Detect which cell encompasses the target text, then output its [X, Y] center coordinate. 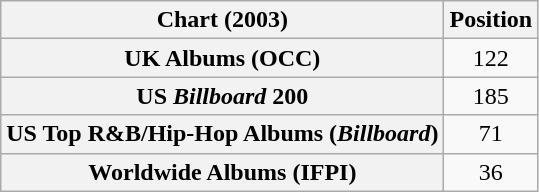
US Billboard 200 [222, 96]
Worldwide Albums (IFPI) [222, 172]
UK Albums (OCC) [222, 58]
US Top R&B/Hip-Hop Albums (Billboard) [222, 134]
185 [491, 96]
122 [491, 58]
Chart (2003) [222, 20]
71 [491, 134]
Position [491, 20]
36 [491, 172]
